For the text-containing cell, return its midpoint in [X, Y] coordinate format. 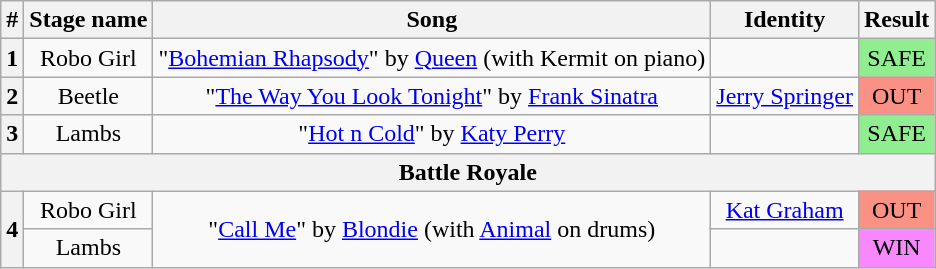
2 [12, 96]
3 [12, 134]
"Hot n Cold" by Katy Perry [432, 134]
4 [12, 229]
# [12, 20]
Song [432, 20]
"Call Me" by Blondie (with Animal on drums) [432, 229]
WIN [896, 248]
Beetle [88, 96]
"The Way You Look Tonight" by Frank Sinatra [432, 96]
1 [12, 58]
Identity [785, 20]
Kat Graham [785, 210]
Jerry Springer [785, 96]
"Bohemian Rhapsody" by Queen (with Kermit on piano) [432, 58]
Stage name [88, 20]
Result [896, 20]
Battle Royale [468, 172]
